Detect which cell encompasses the target text, then output its [X, Y] center coordinate. 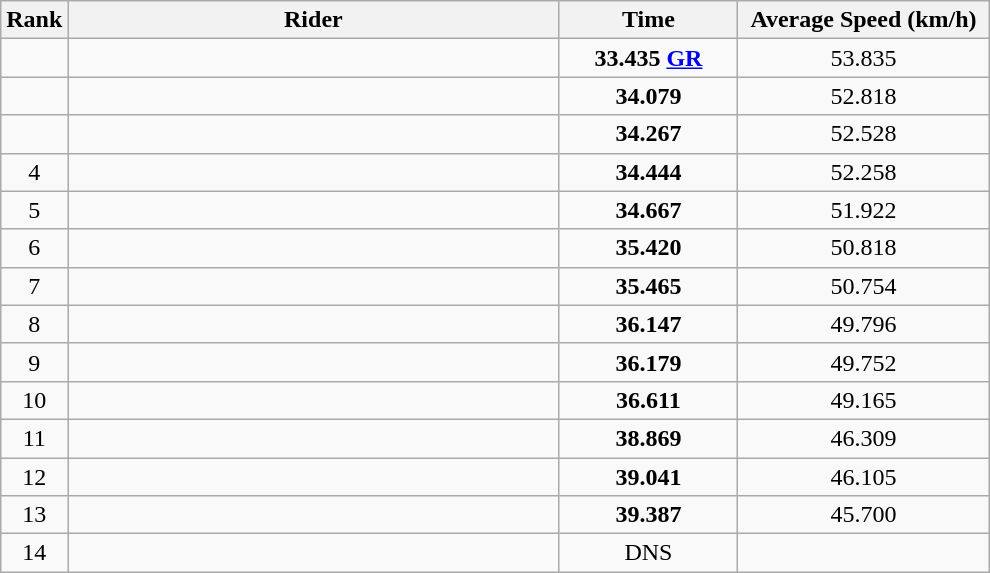
35.465 [648, 286]
35.420 [648, 248]
38.869 [648, 438]
Rider [314, 20]
10 [34, 400]
36.611 [648, 400]
5 [34, 210]
52.528 [864, 134]
53.835 [864, 58]
14 [34, 553]
49.796 [864, 324]
39.041 [648, 477]
34.267 [648, 134]
50.818 [864, 248]
Time [648, 20]
52.258 [864, 172]
34.667 [648, 210]
12 [34, 477]
36.179 [648, 362]
7 [34, 286]
9 [34, 362]
6 [34, 248]
DNS [648, 553]
34.444 [648, 172]
49.165 [864, 400]
13 [34, 515]
52.818 [864, 96]
39.387 [648, 515]
36.147 [648, 324]
4 [34, 172]
50.754 [864, 286]
46.105 [864, 477]
Rank [34, 20]
45.700 [864, 515]
33.435 GR [648, 58]
8 [34, 324]
51.922 [864, 210]
34.079 [648, 96]
11 [34, 438]
Average Speed (km/h) [864, 20]
46.309 [864, 438]
49.752 [864, 362]
